Return [X, Y] of the center of cell containing provided text 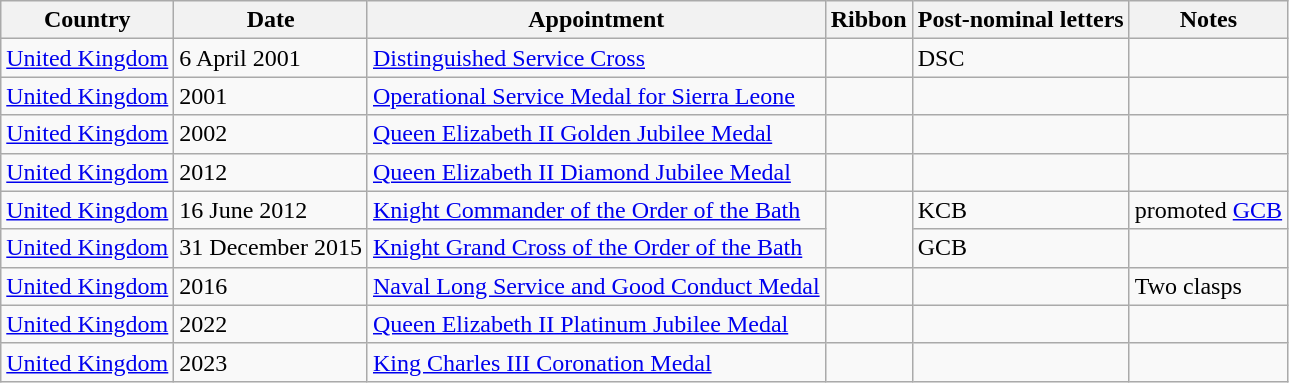
Knight Grand Cross of the Order of the Bath [596, 248]
Ribbon [868, 20]
Post-nominal letters [1020, 20]
2002 [271, 134]
Appointment [596, 20]
Naval Long Service and Good Conduct Medal [596, 286]
KCB [1020, 210]
Knight Commander of the Order of the Bath [596, 210]
Queen Elizabeth II Platinum Jubilee Medal [596, 324]
Queen Elizabeth II Diamond Jubilee Medal [596, 172]
Distinguished Service Cross [596, 58]
2001 [271, 96]
Country [88, 20]
2016 [271, 286]
6 April 2001 [271, 58]
promoted GCB [1208, 210]
Queen Elizabeth II Golden Jubilee Medal [596, 134]
GCB [1020, 248]
King Charles III Coronation Medal [596, 362]
16 June 2012 [271, 210]
Two clasps [1208, 286]
Notes [1208, 20]
DSC [1020, 58]
Date [271, 20]
Operational Service Medal for Sierra Leone [596, 96]
2012 [271, 172]
2023 [271, 362]
31 December 2015 [271, 248]
2022 [271, 324]
